Capture the cell that displays the provided text and extract its [X, Y] central coordinate. 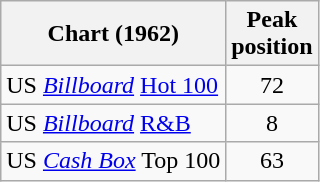
Peakposition [272, 34]
Chart (1962) [114, 34]
US Billboard R&B [114, 123]
US Billboard Hot 100 [114, 85]
US Cash Box Top 100 [114, 161]
8 [272, 123]
72 [272, 85]
63 [272, 161]
